Search for the cell housing the specified text and yield its (x, y) center coordinate. 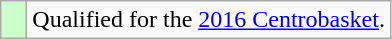
Qualified for the 2016 Centrobasket. (209, 20)
